Pinpoint the cell where the given text exists, returning its [X, Y] midpoint coordinate. 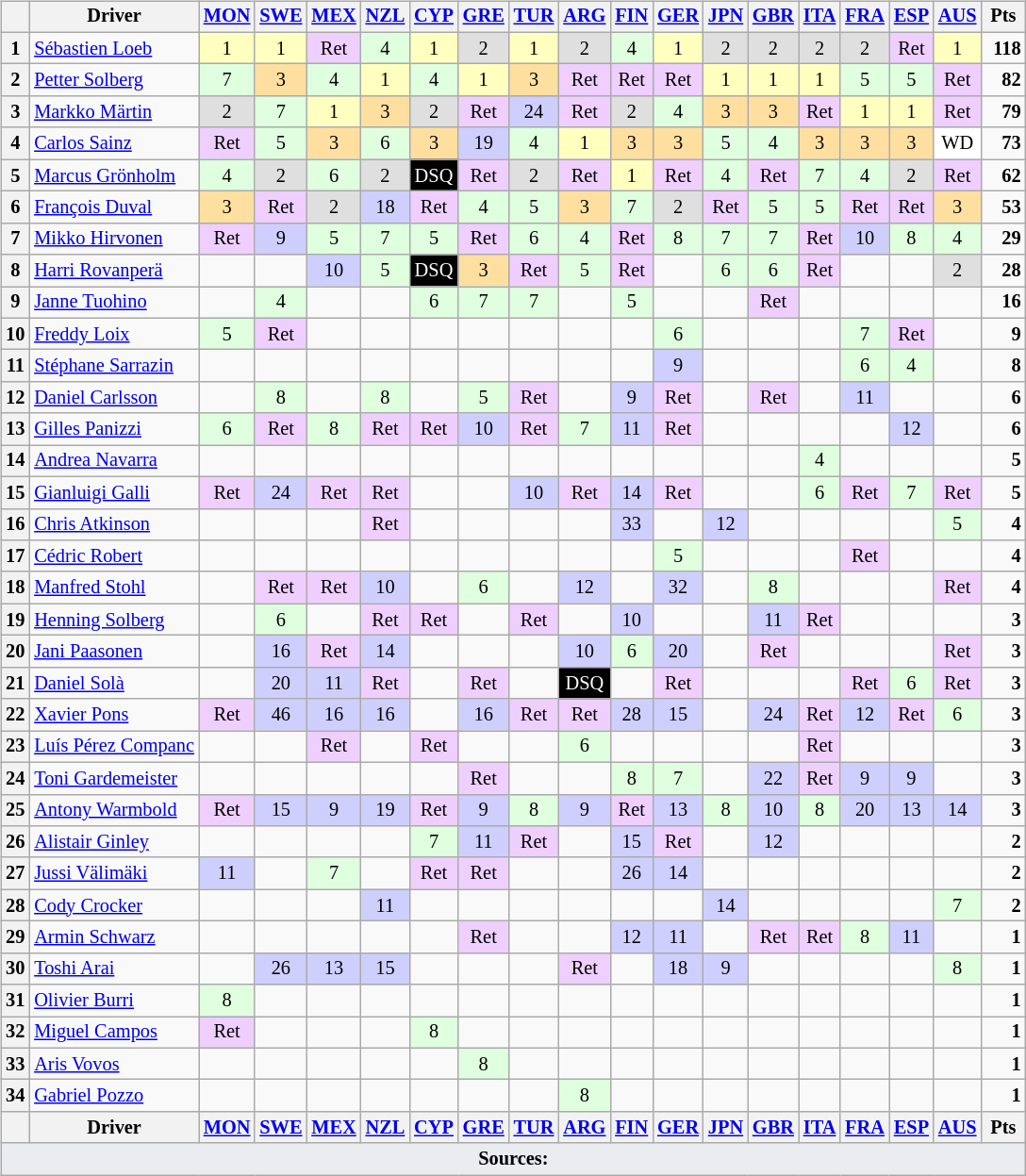
Gilles Panizzi [114, 429]
17 [15, 556]
Cédric Robert [114, 556]
Jani Paasonen [114, 652]
Daniel Solà [114, 683]
Freddy Loix [114, 334]
Sources: [513, 1159]
Carlos Sainz [114, 143]
Henning Solberg [114, 620]
WD [957, 143]
82 [1003, 80]
Daniel Carlsson [114, 398]
Chris Atkinson [114, 524]
Toni Gardemeister [114, 778]
23 [15, 747]
Harri Rovanperä [114, 271]
Xavier Pons [114, 715]
34 [15, 1096]
Mikko Hirvonen [114, 239]
31 [15, 1001]
Alistair Ginley [114, 842]
Miguel Campos [114, 1033]
118 [1003, 48]
Armin Schwarz [114, 937]
30 [15, 969]
25 [15, 810]
73 [1003, 143]
Sébastien Loeb [114, 48]
Stéphane Sarrazin [114, 366]
Markko Märtin [114, 112]
Gianluigi Galli [114, 492]
Aris Vovos [114, 1064]
Luís Pérez Companc [114, 747]
Gabriel Pozzo [114, 1096]
Toshi Arai [114, 969]
62 [1003, 175]
53 [1003, 207]
Petter Solberg [114, 80]
Andrea Navarra [114, 461]
Jussi Välimäki [114, 873]
Olivier Burri [114, 1001]
Cody Crocker [114, 905]
27 [15, 873]
Manfred Stohl [114, 588]
Janne Tuohino [114, 303]
79 [1003, 112]
Marcus Grönholm [114, 175]
21 [15, 683]
Antony Warmbold [114, 810]
François Duval [114, 207]
46 [281, 715]
